Find where the given text appears and provide that cell's center as (X, Y) coordinate. 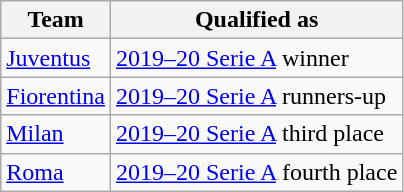
Qualified as (256, 20)
2019–20 Serie A third place (256, 134)
Milan (56, 134)
2019–20 Serie A runners-up (256, 96)
Fiorentina (56, 96)
Juventus (56, 58)
2019–20 Serie A fourth place (256, 172)
Roma (56, 172)
Team (56, 20)
2019–20 Serie A winner (256, 58)
